For the text-containing cell, return its midpoint in (x, y) coordinate format. 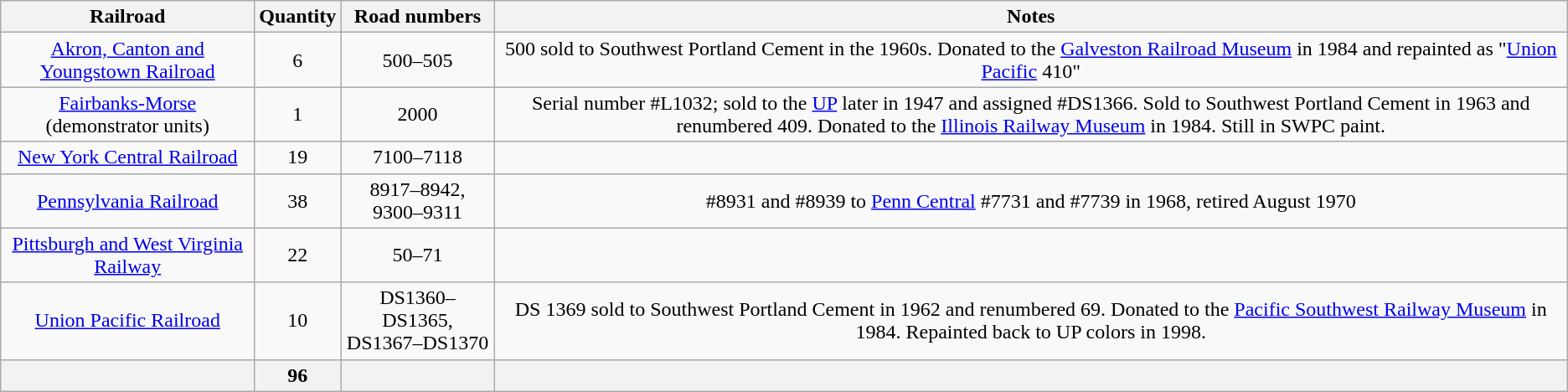
Union Pacific Railroad (127, 321)
50–71 (417, 255)
Notes (1030, 17)
2000 (417, 114)
Akron, Canton and Youngstown Railroad (127, 60)
19 (298, 157)
500–505 (417, 60)
8917–8942, 9300–9311 (417, 201)
Pennsylvania Railroad (127, 201)
Fairbanks-Morse (demonstrator units) (127, 114)
#8931 and #8939 to Penn Central #7731 and #7739 in 1968, retired August 1970 (1030, 201)
1 (298, 114)
96 (298, 375)
10 (298, 321)
38 (298, 201)
Pittsburgh and West Virginia Railway (127, 255)
New York Central Railroad (127, 157)
500 sold to Southwest Portland Cement in the 1960s. Donated to the Galveston Railroad Museum in 1984 and repainted as "Union Pacific 410" (1030, 60)
Road numbers (417, 17)
Quantity (298, 17)
6 (298, 60)
7100–7118 (417, 157)
Railroad (127, 17)
22 (298, 255)
DS1360–DS1365,DS1367–DS1370 (417, 321)
